Locate the cell with the specified text and output its (X, Y) center coordinate. 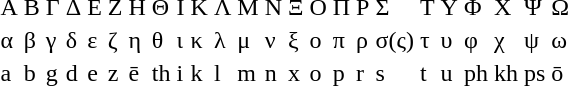
η (137, 40)
σ(ς) (394, 40)
ψ (534, 40)
ξ (295, 40)
χ (506, 40)
κ (199, 40)
δ (73, 40)
π (341, 40)
μ (248, 40)
ε (95, 40)
ν (273, 40)
ζ (115, 40)
ρ (363, 40)
θ (161, 40)
λ (222, 40)
υ (449, 40)
γ (52, 40)
φ (476, 40)
τ (427, 40)
ι (180, 40)
ο (318, 40)
β (32, 40)
